For the text-containing cell, return its midpoint in (X, Y) coordinate format. 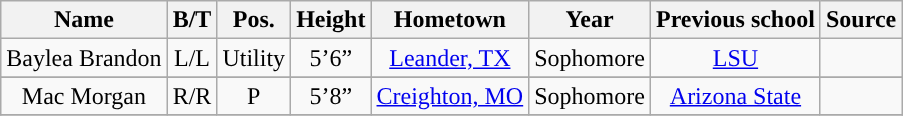
Mac Morgan (84, 96)
Pos. (254, 20)
B/T (192, 20)
5’8” (331, 96)
P (254, 96)
Name (84, 20)
Leander, TX (450, 58)
Arizona State (735, 96)
Hometown (450, 20)
R/R (192, 96)
Utility (254, 58)
LSU (735, 58)
L/L (192, 58)
5’6” (331, 58)
Baylea Brandon (84, 58)
Creighton, MO (450, 96)
Height (331, 20)
Year (590, 20)
Source (860, 20)
Previous school (735, 20)
